Locate the cell with the specified text and output its (x, y) center coordinate. 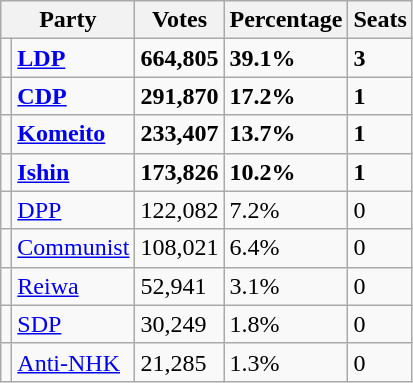
Komeito (74, 134)
10.2% (286, 172)
Communist (74, 248)
Party (68, 20)
Percentage (286, 20)
39.1% (286, 58)
Seats (380, 20)
52,941 (180, 286)
3.1% (286, 286)
122,082 (180, 210)
SDP (74, 324)
21,285 (180, 362)
233,407 (180, 134)
Votes (180, 20)
13.7% (286, 134)
108,021 (180, 248)
7.2% (286, 210)
3 (380, 58)
LDP (74, 58)
CDP (74, 96)
291,870 (180, 96)
173,826 (180, 172)
1.3% (286, 362)
Ishin (74, 172)
DPP (74, 210)
Reiwa (74, 286)
664,805 (180, 58)
Anti-NHK (74, 362)
6.4% (286, 248)
30,249 (180, 324)
1.8% (286, 324)
17.2% (286, 96)
